Locate the cell with the specified text and output its (x, y) center coordinate. 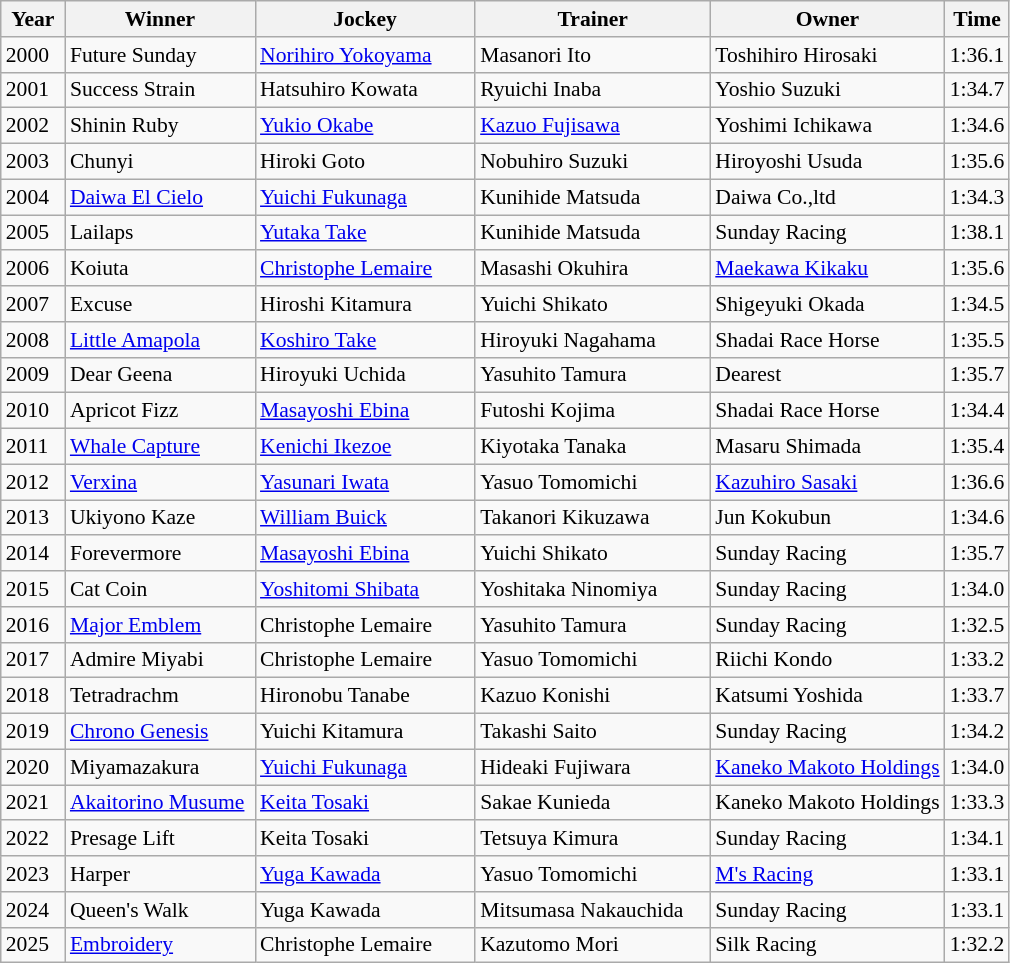
Hiroki Goto (365, 162)
1:34.2 (978, 732)
Shigeyuki Okada (827, 304)
Koiuta (160, 269)
1:35.5 (978, 340)
Tetradrachm (160, 696)
2024 (33, 910)
Yuichi Kitamura (365, 732)
Year (33, 19)
Yasunari Iwata (365, 482)
Hideaki Fujiwara (592, 767)
Riichi Kondo (827, 660)
2005 (33, 233)
Koshiro Take (365, 340)
Chunyi (160, 162)
1:34.7 (978, 90)
Toshihiro Hirosaki (827, 55)
Whale Capture (160, 447)
Admire Miyabi (160, 660)
2002 (33, 126)
1:33.7 (978, 696)
Future Sunday (160, 55)
1:34.3 (978, 197)
Success Strain (160, 90)
2019 (33, 732)
1:33.2 (978, 660)
Major Emblem (160, 625)
Jun Kokubun (827, 518)
Daiwa Co.,ltd (827, 197)
2018 (33, 696)
Tetsuya Kimura (592, 839)
2023 (33, 874)
1:33.3 (978, 803)
2003 (33, 162)
Miyamazakura (160, 767)
Forevermore (160, 554)
Maekawa Kikaku (827, 269)
Lailaps (160, 233)
2009 (33, 375)
Verxina (160, 482)
Jockey (365, 19)
2012 (33, 482)
1:34.5 (978, 304)
1:35.4 (978, 447)
2006 (33, 269)
Cat Coin (160, 589)
Kazutomo Mori (592, 945)
Masaru Shimada (827, 447)
2014 (33, 554)
Queen's Walk (160, 910)
Nobuhiro Suzuki (592, 162)
2017 (33, 660)
1:34.1 (978, 839)
Hironobu Tanabe (365, 696)
2007 (33, 304)
Time (978, 19)
Futoshi Kojima (592, 411)
Yoshio Suzuki (827, 90)
Yukio Okabe (365, 126)
2011 (33, 447)
Chrono Genesis (160, 732)
Norihiro Yokoyama (365, 55)
Hiroyuki Uchida (365, 375)
Silk Racing (827, 945)
Harper (160, 874)
Yutaka Take (365, 233)
Presage Lift (160, 839)
Akaitorino Musume (160, 803)
2016 (33, 625)
2022 (33, 839)
2013 (33, 518)
William Buick (365, 518)
Yoshimi Ichikawa (827, 126)
M's Racing (827, 874)
Excuse (160, 304)
Dear Geena (160, 375)
Hatsuhiro Kowata (365, 90)
Kiyotaka Tanaka (592, 447)
2020 (33, 767)
Ryuichi Inaba (592, 90)
Hiroyoshi Usuda (827, 162)
Sakae Kunieda (592, 803)
2010 (33, 411)
Yoshitomi Shibata (365, 589)
1:32.2 (978, 945)
2001 (33, 90)
Takashi Saito (592, 732)
Shinin Ruby (160, 126)
Embroidery (160, 945)
Trainer (592, 19)
Daiwa El Cielo (160, 197)
1:36.1 (978, 55)
Masashi Okuhira (592, 269)
2025 (33, 945)
Takanori Kikuzawa (592, 518)
Yoshitaka Ninomiya (592, 589)
Winner (160, 19)
Mitsumasa Nakauchida (592, 910)
Katsumi Yoshida (827, 696)
Kenichi Ikezoe (365, 447)
Dearest (827, 375)
1:36.6 (978, 482)
1:38.1 (978, 233)
2008 (33, 340)
2004 (33, 197)
Little Amapola (160, 340)
2021 (33, 803)
Ukiyono Kaze (160, 518)
Apricot Fizz (160, 411)
Kazuhiro Sasaki (827, 482)
1:32.5 (978, 625)
Kazuo Konishi (592, 696)
2015 (33, 589)
1:34.4 (978, 411)
Hiroyuki Nagahama (592, 340)
Masanori Ito (592, 55)
2000 (33, 55)
Kazuo Fujisawa (592, 126)
Hiroshi Kitamura (365, 304)
Owner (827, 19)
